For the text-containing cell, return its midpoint in [X, Y] coordinate format. 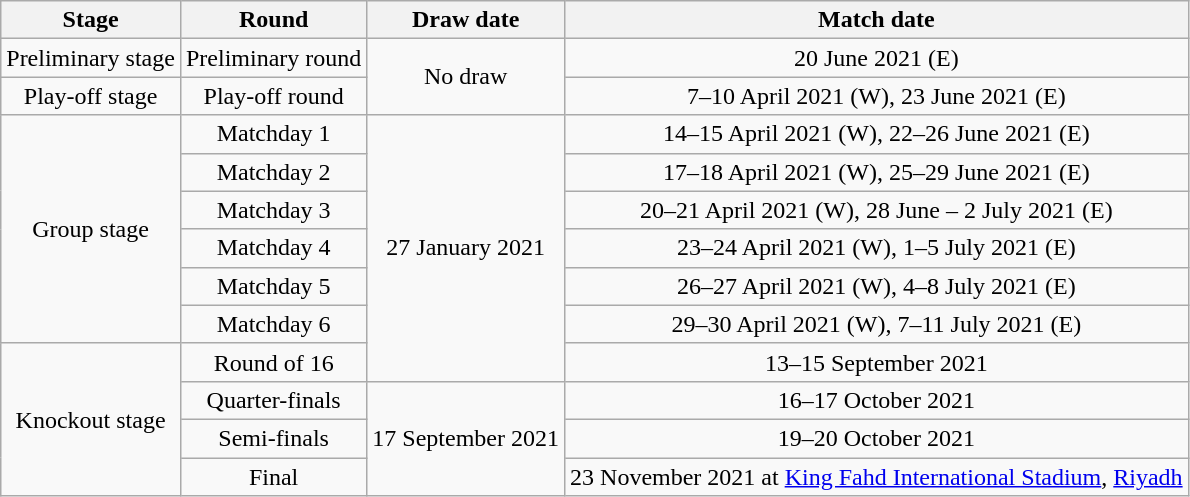
Round [273, 20]
Preliminary stage [91, 58]
20 June 2021 (E) [877, 58]
26–27 April 2021 (W), 4–8 July 2021 (E) [877, 286]
Final [273, 477]
Matchday 4 [273, 248]
Stage [91, 20]
No draw [466, 77]
Group stage [91, 229]
14–15 April 2021 (W), 22–26 June 2021 (E) [877, 134]
Knockout stage [91, 419]
23 November 2021 at King Fahd International Stadium, Riyadh [877, 477]
Match date [877, 20]
7–10 April 2021 (W), 23 June 2021 (E) [877, 96]
13–15 September 2021 [877, 362]
Preliminary round [273, 58]
Matchday 2 [273, 172]
16–17 October 2021 [877, 400]
29–30 April 2021 (W), 7–11 July 2021 (E) [877, 324]
20–21 April 2021 (W), 28 June – 2 July 2021 (E) [877, 210]
Matchday 6 [273, 324]
Semi-finals [273, 438]
Draw date [466, 20]
Matchday 1 [273, 134]
Play-off round [273, 96]
Quarter-finals [273, 400]
17–18 April 2021 (W), 25–29 June 2021 (E) [877, 172]
Matchday 3 [273, 210]
Play-off stage [91, 96]
Round of 16 [273, 362]
17 September 2021 [466, 438]
19–20 October 2021 [877, 438]
23–24 April 2021 (W), 1–5 July 2021 (E) [877, 248]
Matchday 5 [273, 286]
27 January 2021 [466, 248]
